Determine the [x, y] coordinate at the center of the cell enclosing the given text.  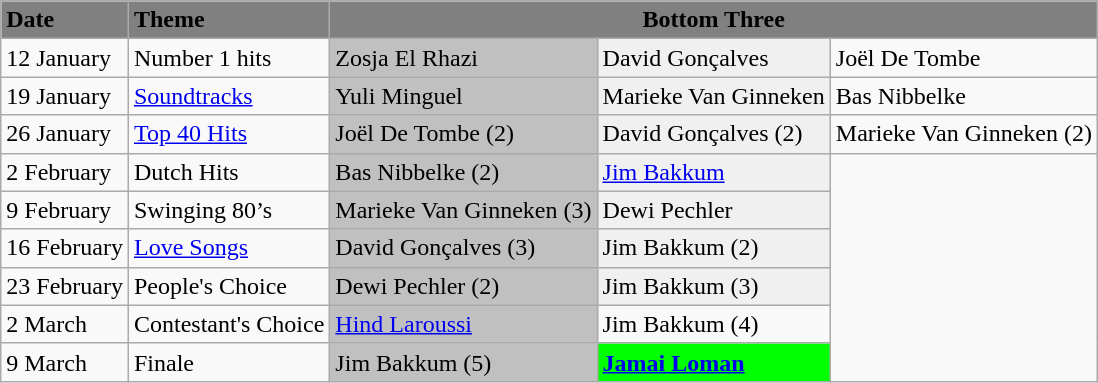
Jim Bakkum (4) [714, 324]
Marieke Van Ginneken (3) [464, 210]
Jim Bakkum (5) [464, 362]
Date [65, 20]
Bas Nibbelke [964, 96]
26 January [65, 134]
Jim Bakkum [714, 172]
Marieke Van Ginneken (2) [964, 134]
9 February [65, 210]
Dewi Pechler [714, 210]
Joël De Tombe [964, 58]
Hind Laroussi [464, 324]
Yuli Minguel [464, 96]
23 February [65, 286]
Swinging 80’s [228, 210]
Top 40 Hits [228, 134]
Number 1 hits [228, 58]
2 February [65, 172]
Contestant's Choice [228, 324]
Zosja El Rhazi [464, 58]
12 January [65, 58]
Jamai Loman [714, 362]
19 January [65, 96]
Theme [228, 20]
David Gonçalves [714, 58]
Soundtracks [228, 96]
People's Choice [228, 286]
David Gonçalves (3) [464, 248]
Bas Nibbelke (2) [464, 172]
Finale [228, 362]
16 February [65, 248]
Marieke Van Ginneken [714, 96]
2 March [65, 324]
Jim Bakkum (3) [714, 286]
Love Songs [228, 248]
Jim Bakkum (2) [714, 248]
9 March [65, 362]
Dutch Hits [228, 172]
David Gonçalves (2) [714, 134]
Dewi Pechler (2) [464, 286]
Joël De Tombe (2) [464, 134]
Bottom Three [714, 20]
